Return the (x, y) coordinate for the center point of the cell that contains the specified text.  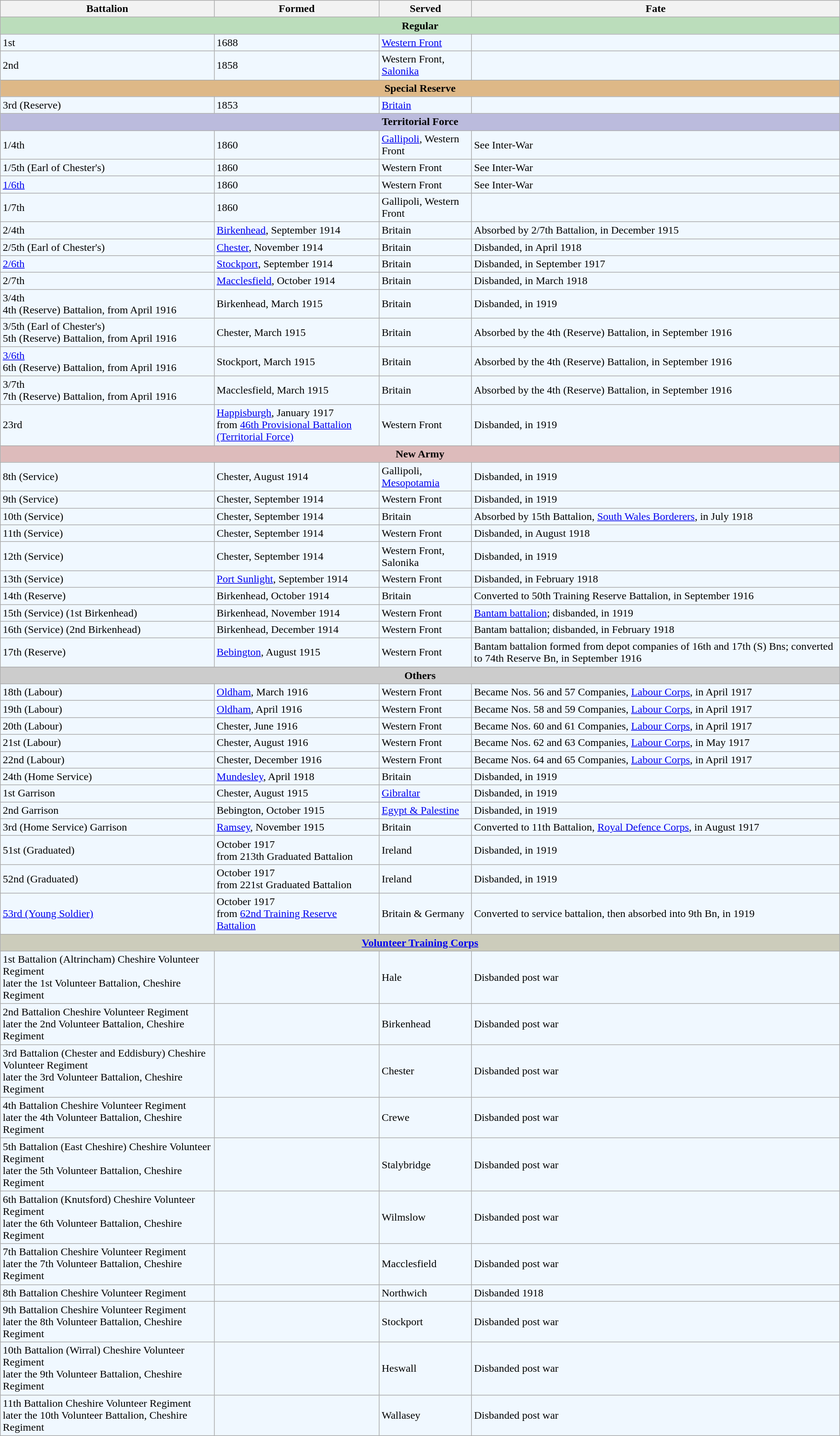
Bantam battalion formed from depot companies of 16th and 17th (S) Bns; converted to 74th Reserve Bn, in September 1916 (656, 652)
Fate (656, 9)
3rd (Reserve) (107, 105)
3rd (Home Service) Garrison (107, 827)
2nd Battalion Cheshire Volunteer Regimentlater the 2nd Volunteer Battalion, Cheshire Regiment (107, 1024)
Disbanded, in February 1918 (656, 579)
2nd (107, 66)
7th Battalion Cheshire Volunteer Regimentlater the 7th Volunteer Battalion, Cheshire Regiment (107, 1264)
Happisburgh, January 1917from 46th Provisional Battalion (Territorial Force) (297, 425)
Special Reserve (420, 88)
Wallasey (425, 1415)
14th (Reserve) (107, 596)
1/6th (107, 184)
Chester, August 1916 (297, 743)
Became Nos. 56 and 57 Companies, Labour Corps, in April 1917 (656, 692)
3/5th (Earl of Chester's)5th (Reserve) Battalion, from April 1916 (107, 332)
Heswall (425, 1369)
53rd (Young Soldier) (107, 913)
16th (Service) (2nd Birkenhead) (107, 630)
Chester, November 1914 (297, 247)
Mundesley, April 1918 (297, 777)
Absorbed by 2/7th Battalion, in December 1915 (656, 230)
Bebington, August 1915 (297, 652)
Britain & Germany (425, 913)
Disbanded, in April 1918 (656, 247)
1/4th (107, 144)
Gibraltar (425, 793)
Became Nos. 62 and 63 Companies, Labour Corps, in May 1917 (656, 743)
2/4th (107, 230)
Birkenhead (425, 1024)
10th (Service) (107, 516)
Birkenhead, October 1914 (297, 596)
Crewe (425, 1118)
Stockport (425, 1322)
2/7th (107, 281)
Chester (425, 1071)
Stockport, September 1914 (297, 264)
Disbanded, in September 1917 (656, 264)
Wilmslow (425, 1217)
New Army (420, 454)
Macclesfield, March 1915 (297, 390)
11th Battalion Cheshire Volunteer Regimentlater the 10th Volunteer Battalion, Cheshire Regiment (107, 1415)
1st (107, 43)
Converted to 11th Battalion, Royal Defence Corps, in August 1917 (656, 827)
Macclesfield (425, 1264)
1/5th (Earl of Chester's) (107, 168)
Absorbed by 15th Battalion, South Wales Borderers, in July 1918 (656, 516)
Stalybridge (425, 1165)
18th (Labour) (107, 692)
October 1917from 62nd Training Reserve Battalion (297, 913)
Volunteer Training Corps (420, 943)
17th (Reserve) (107, 652)
9th Battalion Cheshire Volunteer Regimentlater the 8th Volunteer Battalion, Cheshire Regiment (107, 1322)
19th (Labour) (107, 709)
23rd (107, 425)
Battalion (107, 9)
3/6th6th (Reserve) Battalion, from April 1916 (107, 362)
Birkenhead, December 1914 (297, 630)
Converted to 50th Training Reserve Battalion, in September 1916 (656, 596)
1858 (297, 66)
15th (Service) (1st Birkenhead) (107, 613)
Disbanded 1918 (656, 1293)
Oldham, March 1916 (297, 692)
Oldham, April 1916 (297, 709)
9th (Service) (107, 499)
Port Sunlight, September 1914 (297, 579)
Chester, March 1915 (297, 332)
3rd Battalion (Chester and Eddisbury) Cheshire Volunteer Regimentlater the 3rd Volunteer Battalion, Cheshire Regiment (107, 1071)
8th (Service) (107, 477)
6th Battalion (Knutsford) Cheshire Volunteer Regimentlater the 6th Volunteer Battalion, Cheshire Regiment (107, 1217)
Chester, August 1914 (297, 477)
Northwich (425, 1293)
24th (Home Service) (107, 777)
Became Nos. 58 and 59 Companies, Labour Corps, in April 1917 (656, 709)
11th (Service) (107, 533)
Macclesfield, October 1914 (297, 281)
8th Battalion Cheshire Volunteer Regiment (107, 1293)
Chester, June 1916 (297, 726)
21st (Labour) (107, 743)
Chester, August 1915 (297, 793)
Bantam battalion; disbanded, in 1919 (656, 613)
Bebington, October 1915 (297, 810)
1st Battalion (Altrincham) Cheshire Volunteer Regimentlater the 1st Volunteer Battalion, Cheshire Regiment (107, 978)
Birkenhead, November 1914 (297, 613)
Others (420, 675)
3/7th7th (Reserve) Battalion, from April 1916 (107, 390)
Chester, December 1916 (297, 760)
12th (Service) (107, 556)
20th (Labour) (107, 726)
Became Nos. 60 and 61 Companies, Labour Corps, in April 1917 (656, 726)
2/6th (107, 264)
Formed (297, 9)
10th Battalion (Wirral) Cheshire Volunteer Regimentlater the 9th Volunteer Battalion, Cheshire Regiment (107, 1369)
Territorial Force (420, 122)
4th Battalion Cheshire Volunteer Regimentlater the 4th Volunteer Battalion, Cheshire Regiment (107, 1118)
1688 (297, 43)
Served (425, 9)
Birkenhead, September 1914 (297, 230)
13th (Service) (107, 579)
1/7th (107, 207)
52nd (Graduated) (107, 878)
5th Battalion (East Cheshire) Cheshire Volunteer Regimentlater the 5th Volunteer Battalion, Cheshire Regiment (107, 1165)
3/4th4th (Reserve) Battalion, from April 1916 (107, 304)
Regular (420, 26)
October 1917from 213th Graduated Battalion (297, 850)
1st Garrison (107, 793)
Became Nos. 64 and 65 Companies, Labour Corps, in April 1917 (656, 760)
Stockport, March 1915 (297, 362)
2nd Garrison (107, 810)
Egypt & Palestine (425, 810)
Converted to service battalion, then absorbed into 9th Bn, in 1919 (656, 913)
22nd (Labour) (107, 760)
Birkenhead, March 1915 (297, 304)
1853 (297, 105)
Gallipoli, Mesopotamia (425, 477)
Bantam battalion; disbanded, in February 1918 (656, 630)
Ramsey, November 1915 (297, 827)
51st (Graduated) (107, 850)
Hale (425, 978)
October 1917from 221st Graduated Battalion (297, 878)
Disbanded, in August 1918 (656, 533)
2/5th (Earl of Chester's) (107, 247)
Disbanded, in March 1918 (656, 281)
